Scan for the cell matching the given text and deliver its (X, Y) coordinate at center. 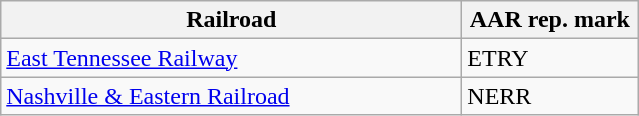
Nashville & Eastern Railroad (232, 96)
ETRY (550, 58)
Railroad (232, 20)
NERR (550, 96)
East Tennessee Railway (232, 58)
AAR rep. mark (550, 20)
